Detect which cell encompasses the target text, then output its (X, Y) center coordinate. 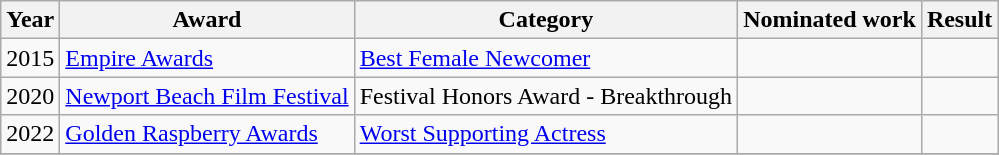
Festival Honors Award - Breakthrough (546, 96)
2020 (30, 96)
Category (546, 20)
Golden Raspberry Awards (207, 134)
Best Female Newcomer (546, 58)
Result (959, 20)
2015 (30, 58)
2022 (30, 134)
Newport Beach Film Festival (207, 96)
Worst Supporting Actress (546, 134)
Award (207, 20)
Nominated work (830, 20)
Empire Awards (207, 58)
Year (30, 20)
